For the text-containing cell, return its midpoint in (x, y) coordinate format. 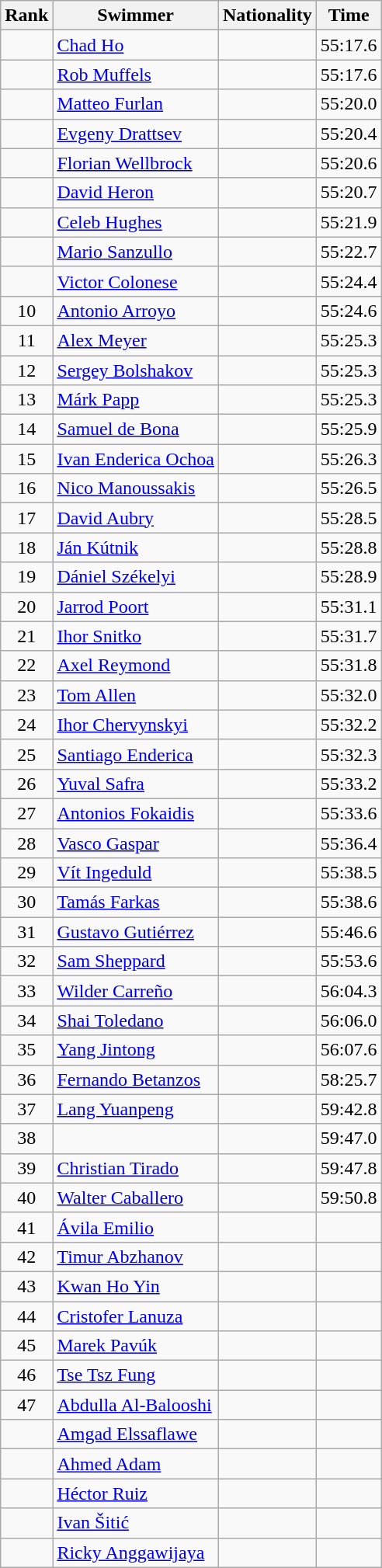
Héctor Ruiz (136, 1493)
47 (26, 1405)
26 (26, 784)
55:28.5 (349, 518)
55:31.8 (349, 666)
Shai Toledano (136, 1020)
14 (26, 429)
55:32.3 (349, 754)
58:25.7 (349, 1080)
31 (26, 932)
25 (26, 754)
Matteo Furlan (136, 104)
55:25.9 (349, 429)
Evgeny Drattsev (136, 134)
Lang Yuanpeng (136, 1109)
55:28.9 (349, 577)
33 (26, 991)
55:26.3 (349, 459)
28 (26, 843)
46 (26, 1375)
55:21.9 (349, 222)
Marek Pavúk (136, 1346)
55:38.5 (349, 873)
55:32.2 (349, 725)
Tamás Farkas (136, 902)
56:07.6 (349, 1050)
Ihor Chervynskyi (136, 725)
19 (26, 577)
Ricky Anggawijaya (136, 1552)
55:28.8 (349, 548)
Timur Abzhanov (136, 1257)
Antonios Fokaidis (136, 813)
Samuel de Bona (136, 429)
Swimmer (136, 16)
55:53.6 (349, 961)
Antonio Arroyo (136, 311)
55:33.2 (349, 784)
David Heron (136, 193)
55:31.7 (349, 636)
Walter Caballero (136, 1198)
34 (26, 1020)
43 (26, 1286)
Ahmed Adam (136, 1464)
Rob Muffels (136, 75)
21 (26, 636)
55:22.7 (349, 252)
Santiago Enderica (136, 754)
Mario Sanzullo (136, 252)
24 (26, 725)
18 (26, 548)
Amgad Elssaflawe (136, 1434)
11 (26, 340)
Nationality (267, 16)
36 (26, 1080)
Wilder Carreño (136, 991)
55:20.0 (349, 104)
Ávila Emilio (136, 1227)
23 (26, 695)
59:42.8 (349, 1109)
Christian Tirado (136, 1168)
37 (26, 1109)
40 (26, 1198)
Chad Ho (136, 45)
29 (26, 873)
Ján Kútnik (136, 548)
59:50.8 (349, 1198)
16 (26, 488)
Nico Manoussakis (136, 488)
Vasco Gaspar (136, 843)
59:47.0 (349, 1139)
22 (26, 666)
Ihor Snitko (136, 636)
Abdulla Al-Balooshi (136, 1405)
Yuval Safra (136, 784)
Márk Papp (136, 400)
56:04.3 (349, 991)
32 (26, 961)
55:20.4 (349, 134)
20 (26, 607)
Dániel Székelyi (136, 577)
Celeb Hughes (136, 222)
55:20.6 (349, 163)
41 (26, 1227)
45 (26, 1346)
30 (26, 902)
Sergey Bolshakov (136, 370)
Florian Wellbrock (136, 163)
55:24.6 (349, 311)
Alex Meyer (136, 340)
Gustavo Gutiérrez (136, 932)
35 (26, 1050)
Cristofer Lanuza (136, 1316)
56:06.0 (349, 1020)
David Aubry (136, 518)
10 (26, 311)
Tom Allen (136, 695)
Vít Ingeduld (136, 873)
17 (26, 518)
55:46.6 (349, 932)
55:31.1 (349, 607)
Sam Sheppard (136, 961)
39 (26, 1168)
38 (26, 1139)
55:32.0 (349, 695)
59:47.8 (349, 1168)
Victor Colonese (136, 281)
Ivan Šitić (136, 1523)
42 (26, 1257)
Time (349, 16)
44 (26, 1316)
Yang Jintong (136, 1050)
Jarrod Poort (136, 607)
Rank (26, 16)
12 (26, 370)
Axel Reymond (136, 666)
27 (26, 813)
Ivan Enderica Ochoa (136, 459)
15 (26, 459)
Tse Tsz Fung (136, 1375)
55:33.6 (349, 813)
55:24.4 (349, 281)
55:36.4 (349, 843)
55:20.7 (349, 193)
55:26.5 (349, 488)
Fernando Betanzos (136, 1080)
13 (26, 400)
Kwan Ho Yin (136, 1286)
55:38.6 (349, 902)
